Output the [X, Y] coordinate of the center of the cell containing the given text.  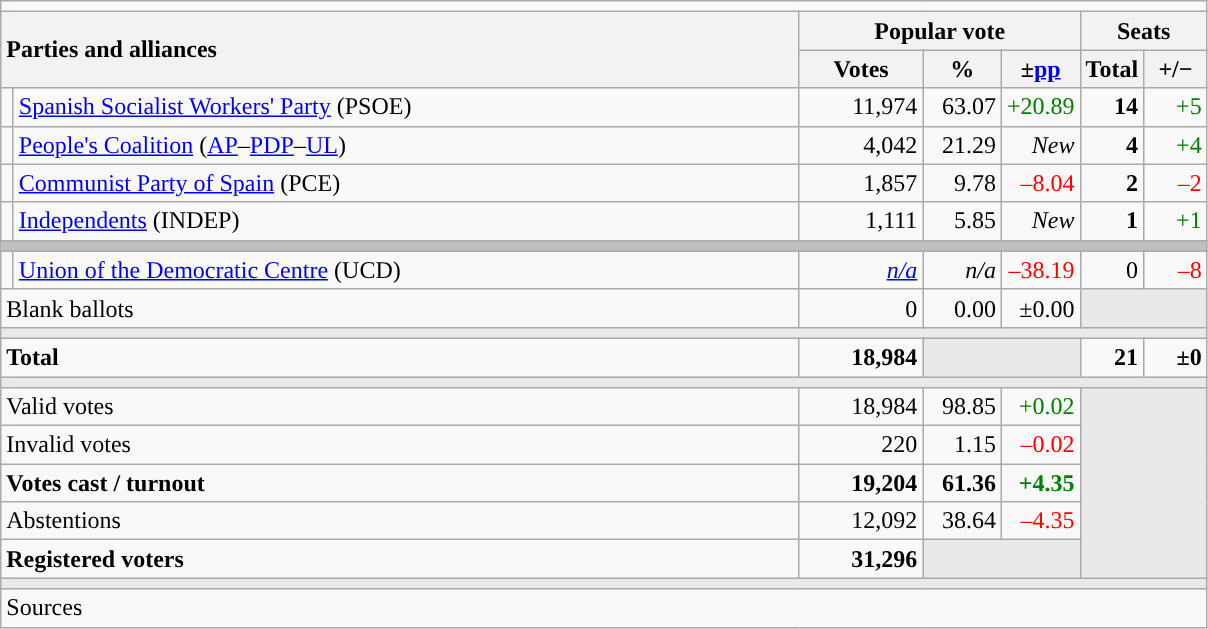
2 [1112, 183]
Spanish Socialist Workers' Party (PSOE) [406, 107]
+20.89 [1040, 107]
±pp [1040, 69]
Abstentions [400, 521]
+0.02 [1040, 407]
+4 [1176, 145]
Popular vote [940, 31]
Valid votes [400, 407]
220 [861, 445]
Parties and alliances [400, 50]
1.15 [962, 445]
14 [1112, 107]
1 [1112, 221]
% [962, 69]
4 [1112, 145]
Invalid votes [400, 445]
4,042 [861, 145]
19,204 [861, 483]
63.07 [962, 107]
±0 [1176, 357]
+4.35 [1040, 483]
–4.35 [1040, 521]
Communist Party of Spain (PCE) [406, 183]
98.85 [962, 407]
–38.19 [1040, 270]
Blank ballots [400, 308]
–0.02 [1040, 445]
9.78 [962, 183]
Union of the Democratic Centre (UCD) [406, 270]
11,974 [861, 107]
21.29 [962, 145]
+5 [1176, 107]
–8.04 [1040, 183]
Votes cast / turnout [400, 483]
–2 [1176, 183]
–8 [1176, 270]
1,111 [861, 221]
+1 [1176, 221]
±0.00 [1040, 308]
Independents (INDEP) [406, 221]
Seats [1144, 31]
1,857 [861, 183]
+/− [1176, 69]
5.85 [962, 221]
Votes [861, 69]
61.36 [962, 483]
0.00 [962, 308]
Sources [604, 608]
People's Coalition (AP–PDP–UL) [406, 145]
38.64 [962, 521]
12,092 [861, 521]
21 [1112, 357]
31,296 [861, 559]
Registered voters [400, 559]
